Extract the [x, y] coordinate from the center of the cell holding the provided text.  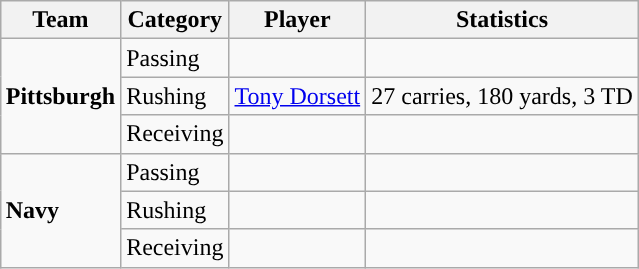
Statistics [502, 20]
Player [298, 20]
Tony Dorsett [298, 96]
Team [60, 20]
27 carries, 180 yards, 3 TD [502, 96]
Category [175, 20]
Navy [60, 210]
Pittsburgh [60, 96]
